Output the [X, Y] coordinate of the center of the cell containing the given text.  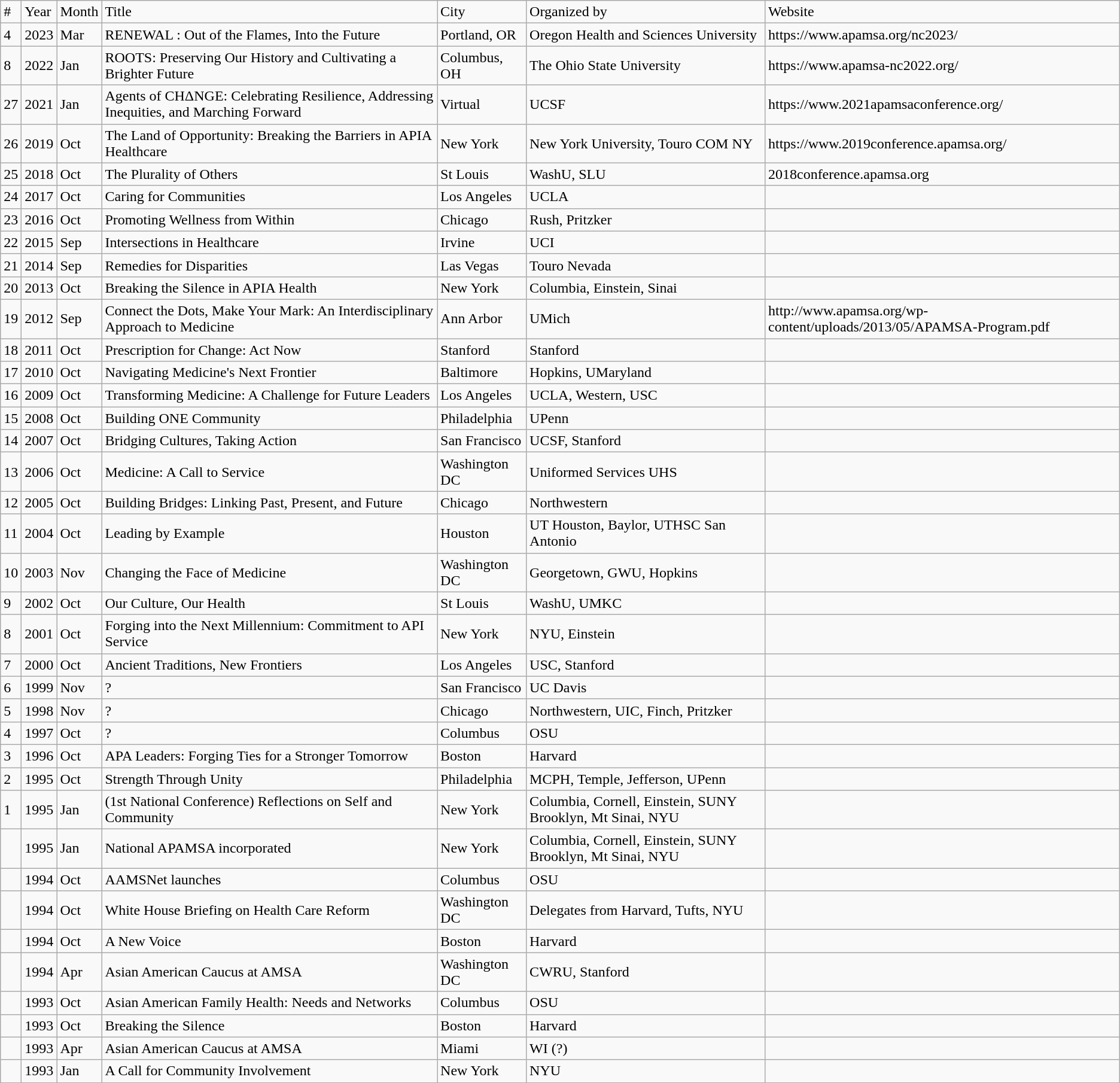
19 [11, 318]
Irvine [482, 242]
Intersections in Healthcare [269, 242]
Strength Through Unity [269, 778]
MCPH, Temple, Jefferson, UPenn [646, 778]
2011 [39, 350]
WashU, SLU [646, 174]
NYU [646, 1071]
Changing the Face of Medicine [269, 572]
Northwestern [646, 503]
14 [11, 441]
Asian American Family Health: Needs and Networks [269, 1003]
UMich [646, 318]
25 [11, 174]
13 [11, 471]
2022 [39, 66]
2012 [39, 318]
WashU, UMKC [646, 603]
City [482, 12]
UC Davis [646, 687]
Virtual [482, 104]
Leading by Example [269, 534]
26 [11, 144]
Prescription for Change: Act Now [269, 350]
Houston [482, 534]
27 [11, 104]
23 [11, 220]
Bridging Cultures, Taking Action [269, 441]
UCI [646, 242]
7 [11, 665]
Caring for Communities [269, 197]
Miami [482, 1048]
AAMSNet launches [269, 880]
Baltimore [482, 373]
12 [11, 503]
https://www.apamsa.org/nc2023/ [942, 35]
2016 [39, 220]
Building Bridges: Linking Past, Present, and Future [269, 503]
UT Houston, Baylor, UTHSC San Antonio [646, 534]
2 [11, 778]
24 [11, 197]
A Call for Community Involvement [269, 1071]
3 [11, 756]
2008 [39, 418]
2023 [39, 35]
Medicine: A Call to Service [269, 471]
UCSF [646, 104]
2000 [39, 665]
9 [11, 603]
RENEWAL : Out of the Flames, Into the Future [269, 35]
The Ohio State University [646, 66]
2014 [39, 265]
Oregon Health and Sciences University [646, 35]
2004 [39, 534]
WI (?) [646, 1048]
2021 [39, 104]
A New Voice [269, 941]
CWRU, Stanford [646, 972]
National APAMSA incorporated [269, 848]
Las Vegas [482, 265]
NYU, Einstein [646, 634]
2018conference.apamsa.org [942, 174]
Agents of CHΔNGE: Celebrating Resilience, Addressing Inequities, and Marching Forward [269, 104]
Georgetown, GWU, Hopkins [646, 572]
The Land of Opportunity: Breaking the Barriers in APIA Healthcare [269, 144]
Delegates from Harvard, Tufts, NYU [646, 911]
2002 [39, 603]
21 [11, 265]
Portland, OR [482, 35]
1999 [39, 687]
1997 [39, 733]
1998 [39, 710]
Rush, Pritzker [646, 220]
18 [11, 350]
Forging into the Next Millennium: Commitment to API Service [269, 634]
2017 [39, 197]
USC, Stanford [646, 665]
UCLA [646, 197]
Month [79, 12]
Navigating Medicine's Next Frontier [269, 373]
Promoting Wellness from Within [269, 220]
Ann Arbor [482, 318]
15 [11, 418]
22 [11, 242]
ROOTS: Preserving Our History and Cultivating a Brighter Future [269, 66]
1996 [39, 756]
Mar [79, 35]
Year [39, 12]
Website [942, 12]
White House Briefing on Health Care Reform [269, 911]
2007 [39, 441]
17 [11, 373]
Transforming Medicine: A Challenge for Future Leaders [269, 396]
Ancient Traditions, New Frontiers [269, 665]
6 [11, 687]
2010 [39, 373]
Breaking the Silence in APIA Health [269, 288]
# [11, 12]
2005 [39, 503]
https://www.apamsa-nc2022.org/ [942, 66]
Hopkins, UMaryland [646, 373]
Organized by [646, 12]
Columbia, Einstein, Sinai [646, 288]
Connect the Dots, Make Your Mark: An Interdisciplinary Approach to Medicine [269, 318]
Our Culture, Our Health [269, 603]
2019 [39, 144]
2009 [39, 396]
2013 [39, 288]
https://www.2019conference.apamsa.org/ [942, 144]
Remedies for Disparities [269, 265]
2001 [39, 634]
The Plurality of Others [269, 174]
Touro Nevada [646, 265]
2018 [39, 174]
2003 [39, 572]
Title [269, 12]
Columbus, OH [482, 66]
2006 [39, 471]
UPenn [646, 418]
UCSF, Stanford [646, 441]
https://www.2021apamsaconference.org/ [942, 104]
Uniformed Services UHS [646, 471]
2015 [39, 242]
20 [11, 288]
APA Leaders: Forging Ties for a Stronger Tomorrow [269, 756]
11 [11, 534]
Breaking the Silence [269, 1026]
UCLA, Western, USC [646, 396]
10 [11, 572]
New York University, Touro COM NY [646, 144]
Building ONE Community [269, 418]
5 [11, 710]
16 [11, 396]
Northwestern, UIC, Finch, Pritzker [646, 710]
1 [11, 810]
(1st National Conference) Reflections on Self and Community [269, 810]
http://www.apamsa.org/wp-content/uploads/2013/05/APAMSA-Program.pdf [942, 318]
